Identify which cell holds the provided text, then report its (x, y) central coordinate. 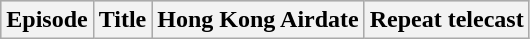
Hong Kong Airdate (258, 20)
Repeat telecast (446, 20)
Title (122, 20)
Episode (47, 20)
